Identify which cell holds the provided text, then report its [x, y] central coordinate. 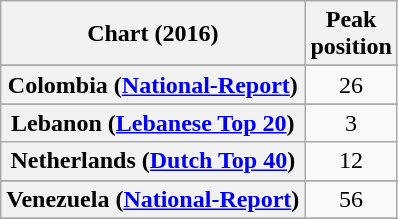
Venezuela (National-Report) [153, 199]
Colombia (National-Report) [153, 85]
12 [351, 161]
56 [351, 199]
26 [351, 85]
Lebanon (Lebanese Top 20) [153, 123]
Netherlands (Dutch Top 40) [153, 161]
Chart (2016) [153, 34]
Peakposition [351, 34]
3 [351, 123]
